Determine the (X, Y) coordinate at the center of the cell enclosing the given text.  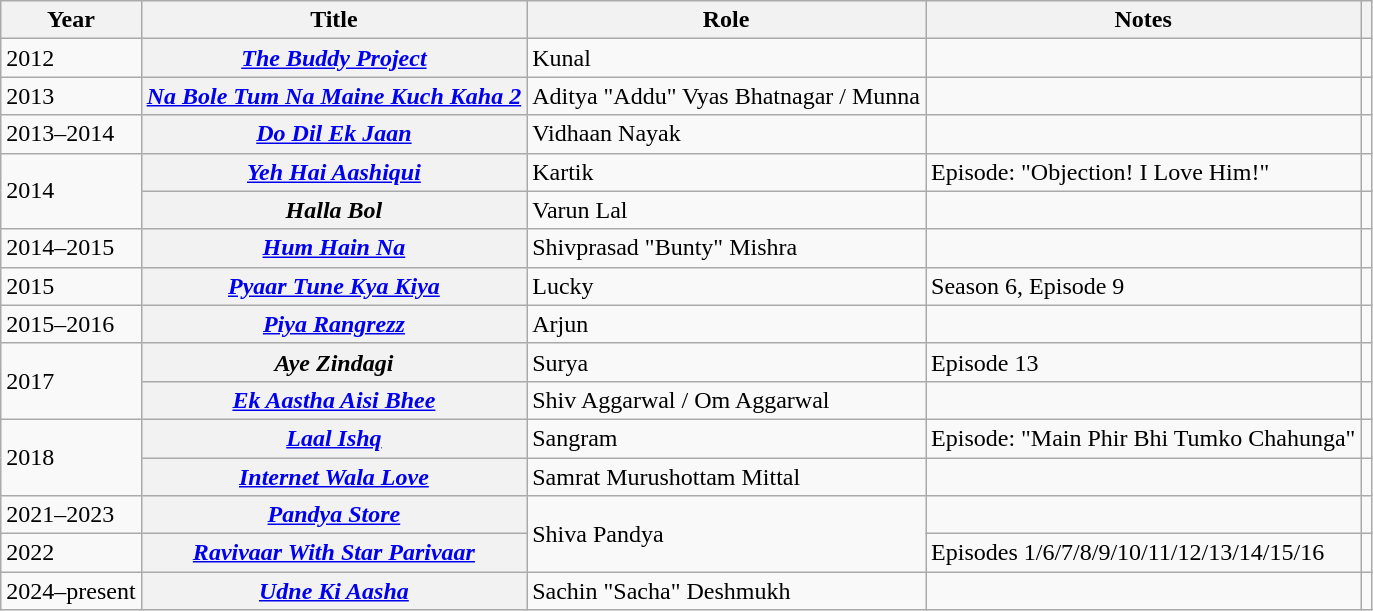
Halla Bol (334, 210)
2013 (71, 96)
Internet Wala Love (334, 477)
Piya Rangrezz (334, 324)
Kunal (726, 58)
2013–2014 (71, 134)
Vidhaan Nayak (726, 134)
Shiva Pandya (726, 534)
2021–2023 (71, 515)
Laal Ishq (334, 438)
2015 (71, 286)
Episode: "Main Phir Bhi Tumko Chahunga" (1144, 438)
Notes (1144, 20)
2024–present (71, 591)
Surya (726, 362)
Do Dil Ek Jaan (334, 134)
Hum Hain Na (334, 248)
Yeh Hai Aashiqui (334, 172)
Ek Aastha Aisi Bhee (334, 400)
The Buddy Project (334, 58)
Episodes 1/6/7/8/9/10/11/12/13/14/15/16 (1144, 553)
Shivprasad "Bunty" Mishra (726, 248)
Kartik (726, 172)
Samrat Murushottam Mittal (726, 477)
Pandya Store (334, 515)
Na Bole Tum Na Maine Kuch Kaha 2 (334, 96)
Aditya "Addu" Vyas Bhatnagar / Munna (726, 96)
2014 (71, 191)
2018 (71, 457)
2015–2016 (71, 324)
Role (726, 20)
Aye Zindagi (334, 362)
Pyaar Tune Kya Kiya (334, 286)
Episode 13 (1144, 362)
Shiv Aggarwal / Om Aggarwal (726, 400)
2017 (71, 381)
Ravivaar With Star Parivaar (334, 553)
Year (71, 20)
Title (334, 20)
Varun Lal (726, 210)
Season 6, Episode 9 (1144, 286)
Sangram (726, 438)
Udne Ki Aasha (334, 591)
Arjun (726, 324)
2014–2015 (71, 248)
2012 (71, 58)
2022 (71, 553)
Episode: "Objection! I Love Him!" (1144, 172)
Lucky (726, 286)
Sachin "Sacha" Deshmukh (726, 591)
